Provide the (x, y) coordinate of the cell's center where the given text is located.  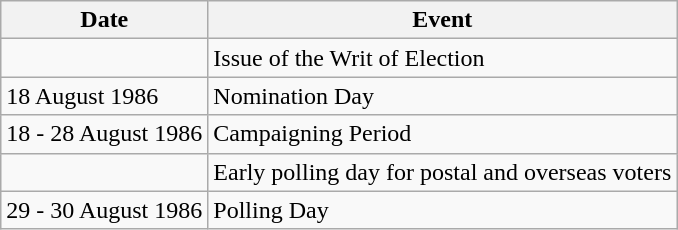
18 August 1986 (104, 96)
29 - 30 August 1986 (104, 210)
Campaigning Period (442, 134)
Polling Day (442, 210)
Date (104, 20)
18 - 28 August 1986 (104, 134)
Early polling day for postal and overseas voters (442, 172)
Nomination Day (442, 96)
Event (442, 20)
Issue of the Writ of Election (442, 58)
